Identify which cell holds the provided text, then report its (X, Y) central coordinate. 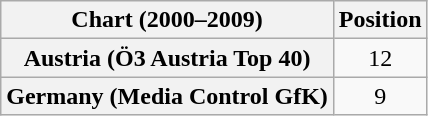
12 (380, 58)
Chart (2000–2009) (168, 20)
Germany (Media Control GfK) (168, 96)
Position (380, 20)
9 (380, 96)
Austria (Ö3 Austria Top 40) (168, 58)
